Identify which cell holds the provided text, then report its [x, y] central coordinate. 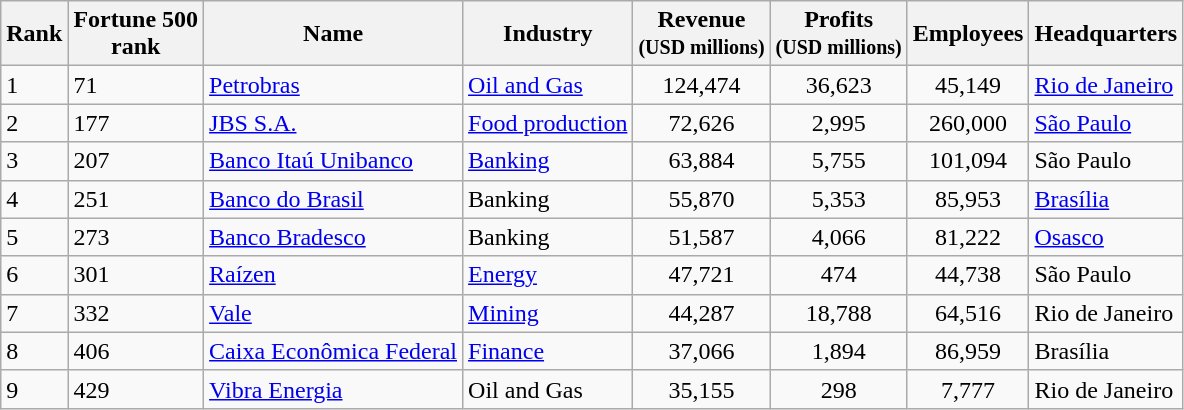
Finance [548, 351]
Revenue(USD millions) [702, 34]
35,155 [702, 389]
2 [34, 123]
Name [334, 34]
Vibra Energia [334, 389]
36,623 [838, 85]
Mining [548, 313]
6 [34, 275]
5,755 [838, 161]
332 [136, 313]
298 [838, 389]
Fortune 500rank [136, 34]
JBS S.A. [334, 123]
4,066 [838, 237]
47,721 [702, 275]
124,474 [702, 85]
5 [34, 237]
85,953 [968, 199]
72,626 [702, 123]
55,870 [702, 199]
301 [136, 275]
Industry [548, 34]
Employees [968, 34]
7 [34, 313]
7,777 [968, 389]
37,066 [702, 351]
Banco Bradesco [334, 237]
71 [136, 85]
18,788 [838, 313]
9 [34, 389]
Vale [334, 313]
3 [34, 161]
273 [136, 237]
64,516 [968, 313]
63,884 [702, 161]
101,094 [968, 161]
251 [136, 199]
8 [34, 351]
Food production [548, 123]
Petrobras [334, 85]
429 [136, 389]
81,222 [968, 237]
45,149 [968, 85]
Banco do Brasil [334, 199]
177 [136, 123]
86,959 [968, 351]
Profits(USD millions) [838, 34]
44,287 [702, 313]
51,587 [702, 237]
406 [136, 351]
Energy [548, 275]
5,353 [838, 199]
260,000 [968, 123]
1,894 [838, 351]
Raízen [334, 275]
4 [34, 199]
Headquarters [1106, 34]
Caixa Econômica Federal [334, 351]
2,995 [838, 123]
Banco Itaú Unibanco [334, 161]
1 [34, 85]
44,738 [968, 275]
207 [136, 161]
474 [838, 275]
Rank [34, 34]
Osasco [1106, 237]
